Detect which cell encompasses the target text, then output its (x, y) center coordinate. 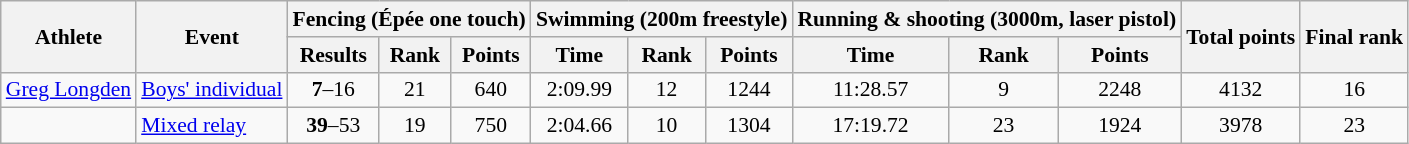
7–16 (334, 90)
9 (1004, 90)
Event (212, 36)
640 (491, 90)
Fencing (Épée one touch) (410, 19)
4132 (1240, 90)
39–53 (334, 126)
11:28.57 (870, 90)
Mixed relay (212, 126)
1924 (1120, 126)
750 (491, 126)
3978 (1240, 126)
19 (415, 126)
Swimming (200m freestyle) (662, 19)
Athlete (68, 36)
12 (667, 90)
2248 (1120, 90)
21 (415, 90)
Total points (1240, 36)
2:09.99 (580, 90)
1244 (748, 90)
Results (334, 55)
16 (1354, 90)
Running & shooting (3000m, laser pistol) (986, 19)
Boys' individual (212, 90)
17:19.72 (870, 126)
1304 (748, 126)
Greg Longden (68, 90)
10 (667, 126)
2:04.66 (580, 126)
Final rank (1354, 36)
